Determine the [x, y] coordinate at the center of the cell enclosing the given text.  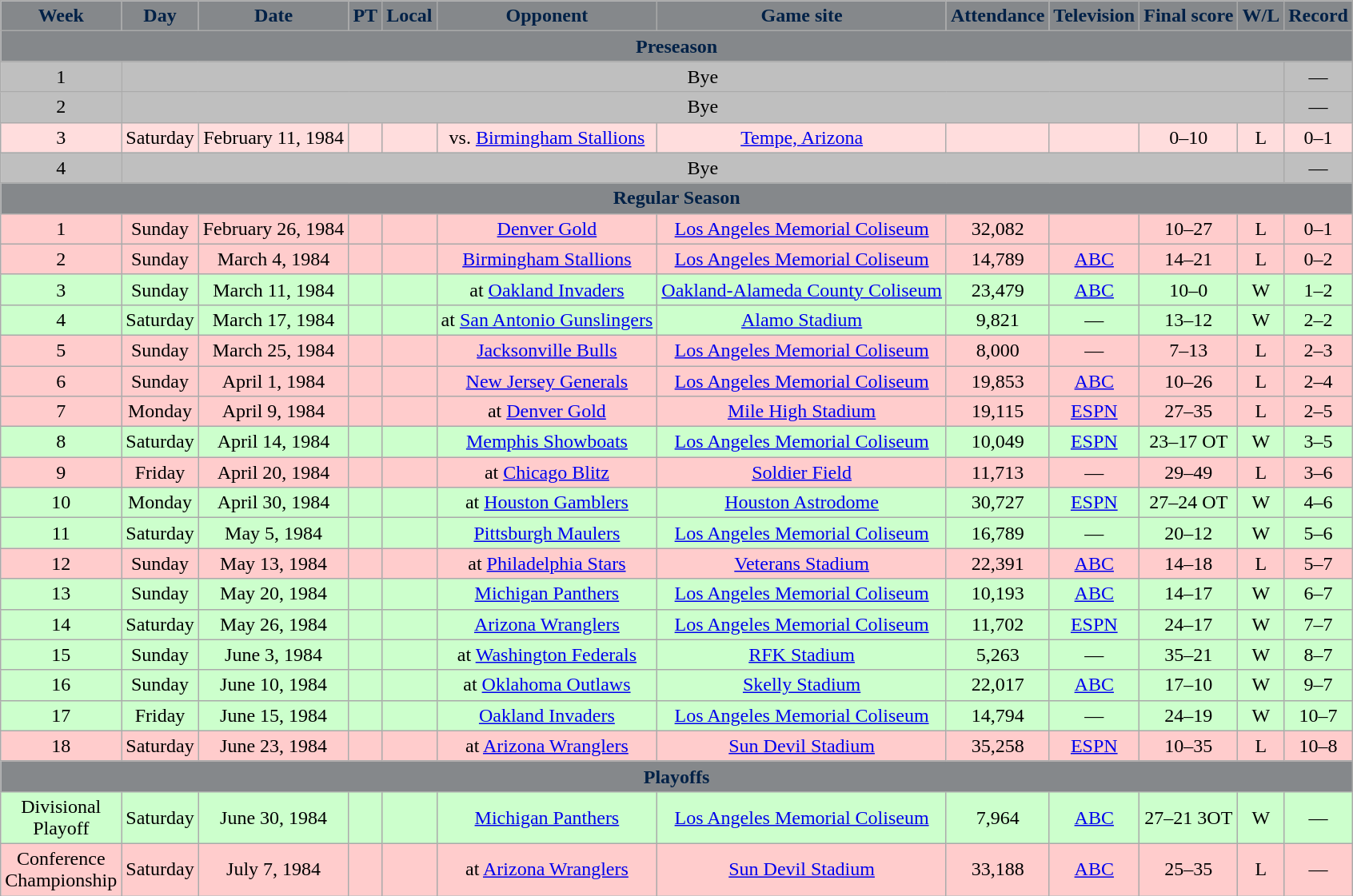
at Washington Federals [547, 655]
27–24 OT [1188, 503]
2–5 [1319, 412]
Oakland Invaders [547, 715]
Denver Gold [547, 229]
29–49 [1188, 472]
14–18 [1188, 563]
4–6 [1319, 503]
18 [61, 746]
13–12 [1188, 320]
10–35 [1188, 746]
8–7 [1319, 655]
Alamo Stadium [802, 320]
June 30, 1984 [273, 817]
30,727 [997, 503]
at Philadelphia Stars [547, 563]
Week [61, 16]
May 13, 1984 [273, 563]
35–21 [1188, 655]
at San Antonio Gunslingers [547, 320]
May 5, 1984 [273, 533]
April 1, 1984 [273, 381]
vs. Birmingham Stallions [547, 137]
11,702 [997, 624]
March 11, 1984 [273, 289]
8 [61, 442]
May 20, 1984 [273, 594]
at Oakland Invaders [547, 289]
Birmingham Stallions [547, 259]
5 [61, 350]
17 [61, 715]
Jacksonville Bulls [547, 350]
20–12 [1188, 533]
at Oklahoma Outlaws [547, 685]
24–17 [1188, 624]
Television [1094, 16]
Tempe, Arizona [802, 137]
W/L [1261, 16]
5–6 [1319, 533]
Preseason [676, 46]
10–8 [1319, 746]
June 10, 1984 [273, 685]
PT [365, 16]
February 26, 1984 [273, 229]
7–7 [1319, 624]
DivisionalPlayoff [61, 817]
RFK Stadium [802, 655]
27–21 3OT [1188, 817]
22,017 [997, 685]
33,188 [997, 870]
16 [61, 685]
Veterans Stadium [802, 563]
17–10 [1188, 685]
14–21 [1188, 259]
June 3, 1984 [273, 655]
Opponent [547, 16]
5,263 [997, 655]
ConferenceChampionship [61, 870]
3–6 [1319, 472]
11,713 [997, 472]
Final score [1188, 16]
March 4, 1984 [273, 259]
Pittsburgh Maulers [547, 533]
March 25, 1984 [273, 350]
July 7, 1984 [273, 870]
Date [273, 16]
April 9, 1984 [273, 412]
14,794 [997, 715]
Arizona Wranglers [547, 624]
10–7 [1319, 715]
6–7 [1319, 594]
14 [61, 624]
22,391 [997, 563]
11 [61, 533]
10,193 [997, 594]
9,821 [997, 320]
10–0 [1188, 289]
March 17, 1984 [273, 320]
7,964 [997, 817]
April 30, 1984 [273, 503]
at Denver Gold [547, 412]
Playoffs [676, 776]
14,789 [997, 259]
10 [61, 503]
April 20, 1984 [273, 472]
25–35 [1188, 870]
2–2 [1319, 320]
June 15, 1984 [273, 715]
New Jersey Generals [547, 381]
6 [61, 381]
12 [61, 563]
Soldier Field [802, 472]
Memphis Showboats [547, 442]
13 [61, 594]
10–27 [1188, 229]
35,258 [997, 746]
April 14, 1984 [273, 442]
27–35 [1188, 412]
1–2 [1319, 289]
Mile High Stadium [802, 412]
14–17 [1188, 594]
May 26, 1984 [273, 624]
9–7 [1319, 685]
19,115 [997, 412]
February 11, 1984 [273, 137]
9 [61, 472]
0–10 [1188, 137]
10,049 [997, 442]
7–13 [1188, 350]
3–5 [1319, 442]
5–7 [1319, 563]
8,000 [997, 350]
15 [61, 655]
Houston Astrodome [802, 503]
7 [61, 412]
16,789 [997, 533]
19,853 [997, 381]
Skelly Stadium [802, 685]
Record [1319, 16]
June 23, 1984 [273, 746]
Oakland-Alameda County Coliseum [802, 289]
2–3 [1319, 350]
2–4 [1319, 381]
10–26 [1188, 381]
Regular Season [676, 198]
Day [160, 16]
Game site [802, 16]
Attendance [997, 16]
23,479 [997, 289]
24–19 [1188, 715]
23–17 OT [1188, 442]
at Houston Gamblers [547, 503]
at Chicago Blitz [547, 472]
32,082 [997, 229]
Local [409, 16]
0–2 [1319, 259]
